Capture the cell that displays the provided text and extract its (X, Y) central coordinate. 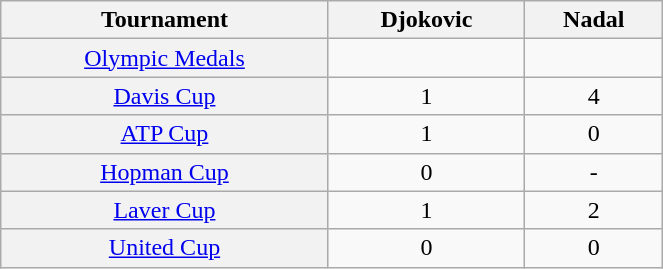
United Cup (164, 248)
Nadal (594, 20)
- (594, 172)
4 (594, 96)
Djokovic (426, 20)
Tournament (164, 20)
Olympic Medals (164, 58)
Laver Cup (164, 210)
ATP Cup (164, 134)
Hopman Cup (164, 172)
2 (594, 210)
Davis Cup (164, 96)
